Return the [X, Y] coordinate for the center point of the cell that contains the specified text.  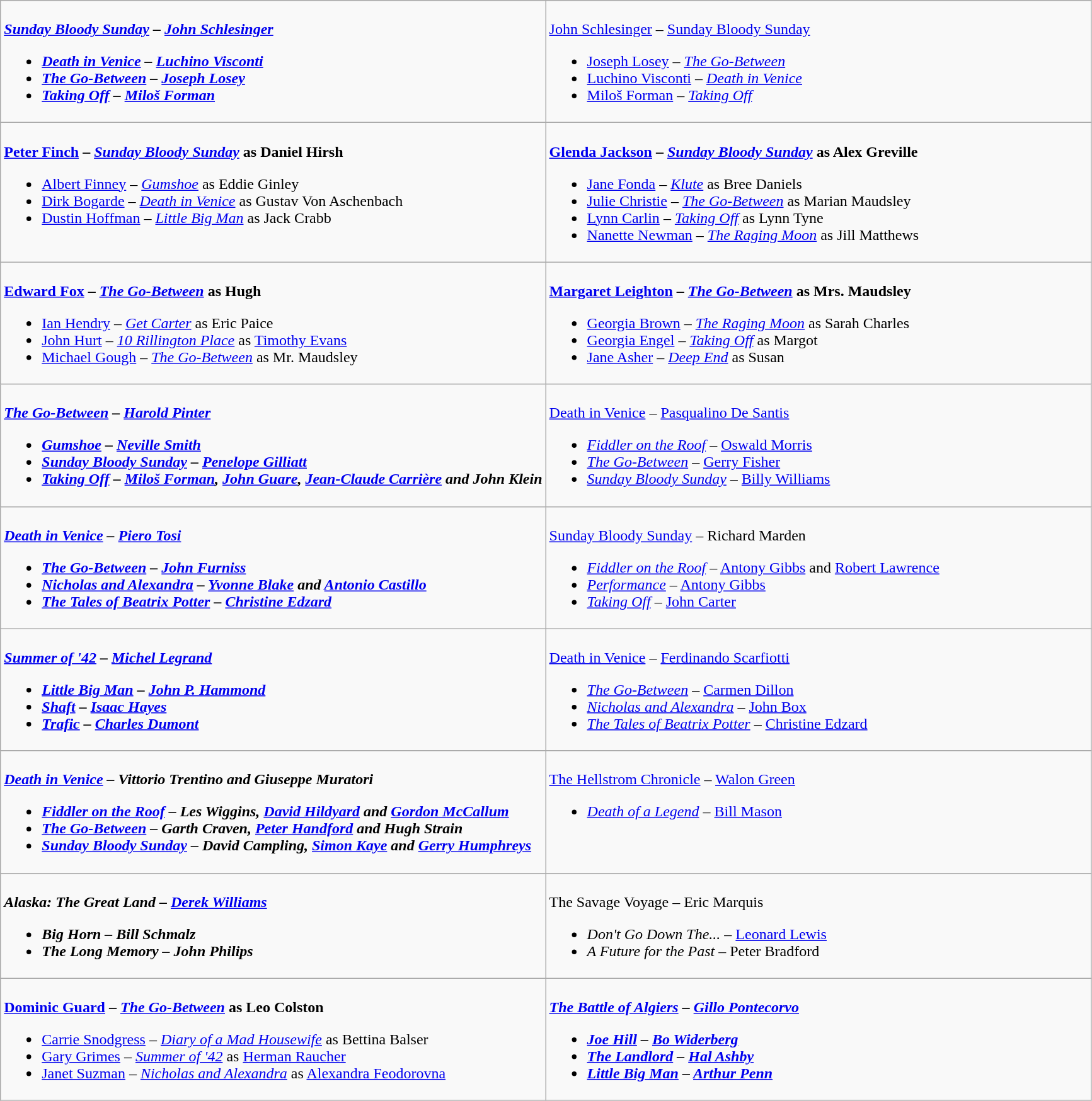
Sunday Bloody Sunday – Richard MardenFiddler on the Roof – Antony Gibbs and Robert LawrencePerformance – Antony GibbsTaking Off – John Carter [818, 568]
Death in Venice – Ferdinando ScarfiottiThe Go-Between – Carmen DillonNicholas and Alexandra – John BoxThe Tales of Beatrix Potter – Christine Edzard [818, 690]
The Battle of Algiers – Gillo PontecorvoJoe Hill – Bo WiderbergThe Landlord – Hal AshbyLittle Big Man – Arthur Penn [818, 1039]
Death in Venice – Pasqualino De SantisFiddler on the Roof – Oswald MorrisThe Go-Between – Gerry FisherSunday Bloody Sunday – Billy Williams [818, 445]
Summer of '42 – Michel LegrandLittle Big Man – John P. HammondShaft – Isaac HayesTrafic – Charles Dumont [273, 690]
John Schlesinger – Sunday Bloody SundayJoseph Losey – The Go-BetweenLuchino Visconti – Death in VeniceMiloš Forman – Taking Off [818, 62]
The Hellstrom Chronicle – Walon GreenDeath of a Legend – Bill Mason [818, 812]
Alaska: The Great Land – Derek WilliamsBig Horn – Bill SchmalzThe Long Memory – John Philips [273, 926]
Sunday Bloody Sunday – John SchlesingerDeath in Venice – Luchino ViscontiThe Go-Between – Joseph LoseyTaking Off – Miloš Forman [273, 62]
The Savage Voyage – Eric MarquisDon't Go Down The... – Leonard LewisA Future for the Past – Peter Bradford [818, 926]
